Extract the (x, y) coordinate from the center of the cell holding the provided text.  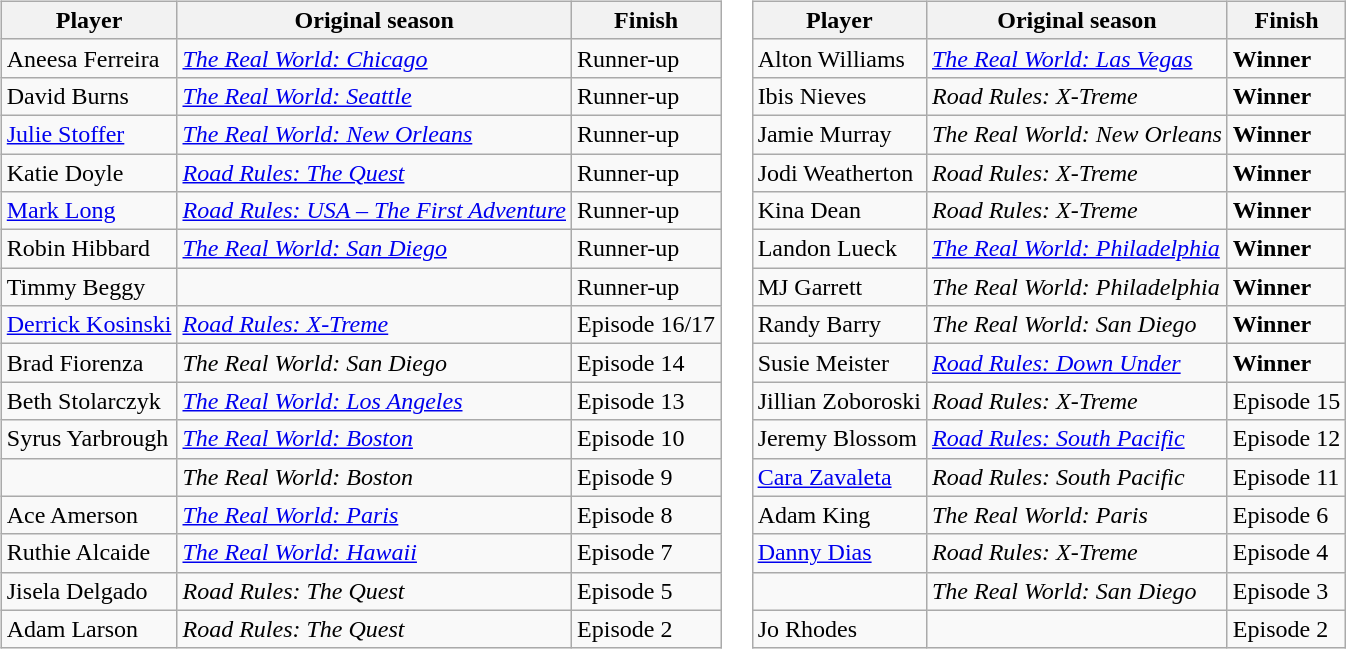
The Real World: Chicago (374, 58)
Derrick Kosinski (89, 325)
Kina Dean (839, 211)
The Real World: Seattle (374, 96)
Randy Barry (839, 325)
Jillian Zoboroski (839, 401)
Episode 15 (1286, 401)
Road Rules: Down Under (1076, 363)
Episode 8 (646, 515)
Julie Stoffer (89, 134)
Episode 10 (646, 439)
Robin Hibbard (89, 249)
Jeremy Blossom (839, 439)
Katie Doyle (89, 173)
Episode 16/17 (646, 325)
Beth Stolarczyk (89, 401)
Road Rules: USA – The First Adventure (374, 211)
Susie Meister (839, 363)
The Real World: Hawaii (374, 553)
Brad Fiorenza (89, 363)
The Real World: Los Angeles (374, 401)
MJ Garrett (839, 287)
Cara Zavaleta (839, 477)
Episode 13 (646, 401)
Episode 14 (646, 363)
Ruthie Alcaide (89, 553)
Adam Larson (89, 629)
Adam King (839, 515)
Syrus Yarbrough (89, 439)
Ibis Nieves (839, 96)
Episode 12 (1286, 439)
Jo Rhodes (839, 629)
David Burns (89, 96)
Jamie Murray (839, 134)
Ace Amerson (89, 515)
The Real World: Las Vegas (1076, 58)
Episode 3 (1286, 591)
Episode 9 (646, 477)
Landon Lueck (839, 249)
Timmy Beggy (89, 287)
Mark Long (89, 211)
Episode 11 (1286, 477)
Jodi Weatherton (839, 173)
Aneesa Ferreira (89, 58)
Jisela Delgado (89, 591)
Episode 7 (646, 553)
Episode 6 (1286, 515)
Danny Dias (839, 553)
Alton Williams (839, 58)
Episode 5 (646, 591)
Episode 4 (1286, 553)
